Locate the cell with the specified text and output its [X, Y] center coordinate. 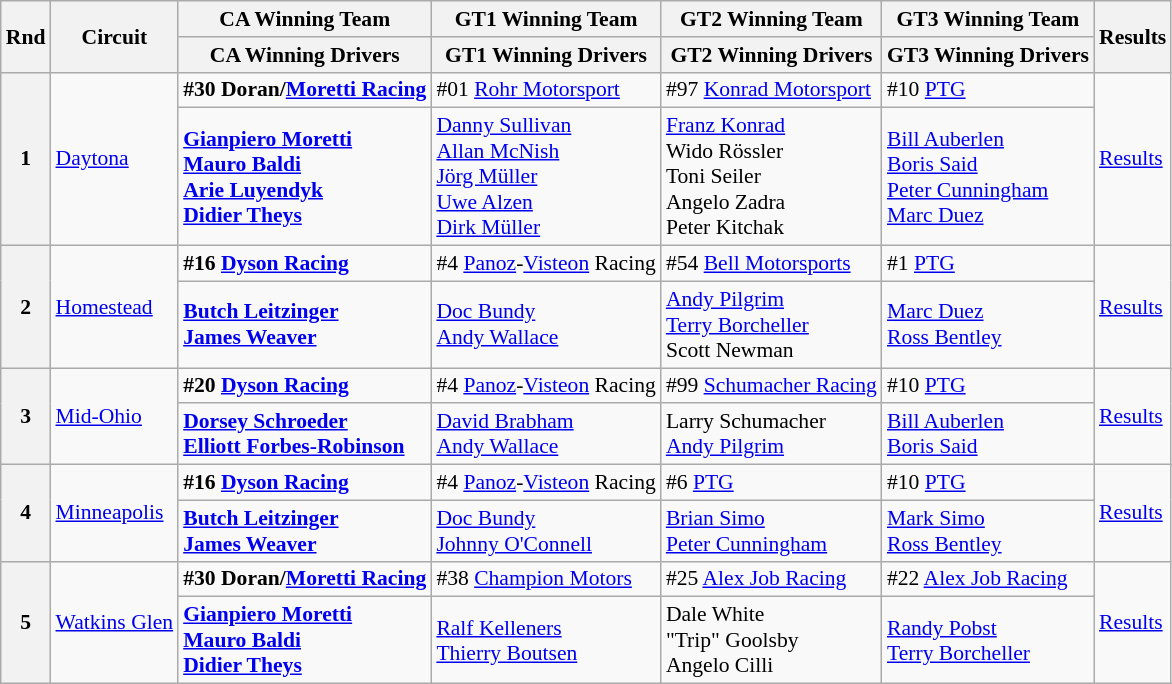
#22 Alex Job Racing [988, 579]
#01 Rohr Motorsport [546, 90]
3 [26, 416]
Danny Sullivan Allan McNish Jörg Müller Uwe Alzen Dirk Müller [546, 177]
CA Winning Drivers [304, 55]
#99 Schumacher Racing [772, 386]
David Brabham Andy Wallace [546, 434]
Andy Pilgrim Terry Borcheller Scott Newman [772, 324]
5 [26, 622]
1 [26, 158]
#38 Champion Motors [546, 579]
#25 Alex Job Racing [772, 579]
Circuit [114, 36]
GT3 Winning Drivers [988, 55]
Bill Auberlen Boris Said [988, 434]
Doc Bundy Johnny O'Connell [546, 530]
#54 Bell Motorsports [772, 264]
Dale White "Trip" Goolsby Angelo Cilli [772, 640]
#97 Konrad Motorsport [772, 90]
GT3 Winning Team [988, 19]
2 [26, 307]
Dorsey Schroeder Elliott Forbes-Robinson [304, 434]
GT2 Winning Drivers [772, 55]
Doc Bundy Andy Wallace [546, 324]
Daytona [114, 158]
Mark Simo Ross Bentley [988, 530]
Brian Simo Peter Cunningham [772, 530]
Homestead [114, 307]
#6 PTG [772, 483]
Rnd [26, 36]
GT1 Winning Team [546, 19]
Mid-Ohio [114, 416]
Minneapolis [114, 514]
Watkins Glen [114, 622]
Franz Konrad Wido Rössler Toni Seiler Angelo Zadra Peter Kitchak [772, 177]
Gianpiero Moretti Mauro Baldi Arie Luyendyk Didier Theys [304, 177]
Gianpiero Moretti Mauro Baldi Didier Theys [304, 640]
#1 PTG [988, 264]
Bill Auberlen Boris Said Peter Cunningham Marc Duez [988, 177]
4 [26, 514]
GT2 Winning Team [772, 19]
Marc Duez Ross Bentley [988, 324]
Larry Schumacher Andy Pilgrim [772, 434]
GT1 Winning Drivers [546, 55]
#20 Dyson Racing [304, 386]
Ralf Kelleners Thierry Boutsen [546, 640]
Randy Pobst Terry Borcheller [988, 640]
CA Winning Team [304, 19]
